Capture the cell that displays the provided text and extract its [X, Y] central coordinate. 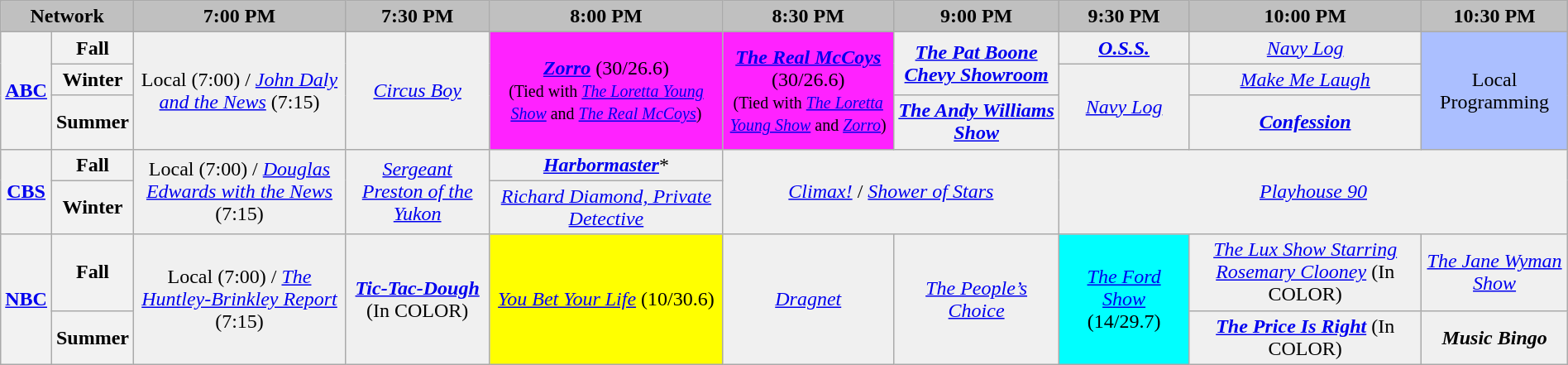
Harbormaster* [606, 165]
The Jane Wyman Show [1494, 272]
Local (7:00) / The Huntley-Brinkley Report (7:15) [240, 300]
8:30 PM [809, 17]
Make Me Laugh [1305, 79]
7:30 PM [417, 17]
Confession [1305, 122]
The Price Is Right (In COLOR) [1305, 338]
8:00 PM [606, 17]
Music Bingo [1494, 338]
Playhouse 90 [1313, 192]
The Real McCoys (30/26.6)(Tied with The Loretta Young Show and Zorro) [809, 91]
9:00 PM [977, 17]
You Bet Your Life (10/30.6) [606, 300]
The Andy Williams Show [977, 122]
Dragnet [809, 300]
Richard Diamond, Private Detective [606, 207]
ABC [26, 91]
Sergeant Preston of the Yukon [417, 192]
The Lux Show Starring Rosemary Clooney (In COLOR) [1305, 272]
Local Programming [1494, 91]
Circus Boy [417, 91]
The People’s Choice [977, 300]
Network [68, 17]
NBC [26, 300]
Local (7:00) / Douglas Edwards with the News (7:15) [240, 192]
10:30 PM [1494, 17]
Zorro (30/26.6)(Tied with The Loretta Young Show and The Real McCoys) [606, 91]
O.S.S. [1125, 48]
CBS [26, 192]
Climax! / Shower of Stars [892, 192]
Tic-Tac-Dough (In COLOR) [417, 300]
Local (7:00) / John Daly and the News (7:15) [240, 91]
9:30 PM [1125, 17]
7:00 PM [240, 17]
The Ford Show (14/29.7) [1125, 300]
The Pat Boone Chevy Showroom [977, 64]
10:00 PM [1305, 17]
